Extract the (x, y) coordinate from the center of the cell holding the provided text.  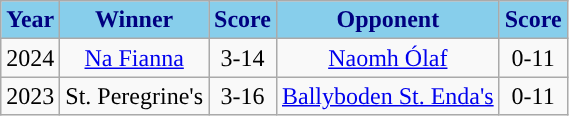
2023 (30, 96)
Year (30, 20)
Naomh Ólaf (388, 58)
3-14 (243, 58)
Ballyboden St. Enda's (388, 96)
2024 (30, 58)
3-16 (243, 96)
Opponent (388, 20)
Na Fianna (134, 58)
St. Peregrine's (134, 96)
Winner (134, 20)
